Provide the [X, Y] coordinate of the cell's center where the given text is located.  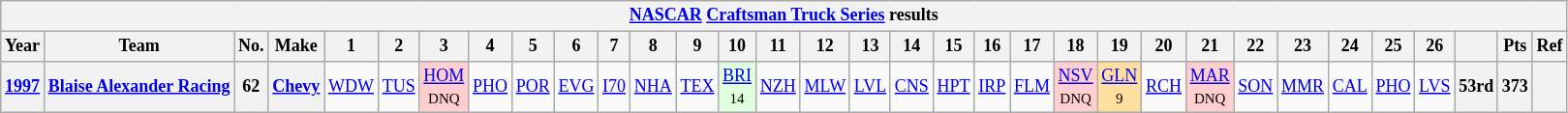
16 [992, 46]
62 [252, 87]
GLN9 [1120, 87]
18 [1075, 46]
CAL [1350, 87]
NHA [653, 87]
LVS [1435, 87]
14 [911, 46]
2 [399, 46]
BRI14 [738, 87]
WDW [352, 87]
FLM [1032, 87]
6 [576, 46]
HOMDNQ [444, 87]
4 [490, 46]
26 [1435, 46]
No. [252, 46]
22 [1255, 46]
I70 [614, 87]
17 [1032, 46]
MMR [1304, 87]
5 [533, 46]
53rd [1476, 87]
3 [444, 46]
Make [296, 46]
MARDNQ [1210, 87]
9 [697, 46]
Blaise Alexander Racing [138, 87]
RCH [1164, 87]
8 [653, 46]
HPT [953, 87]
TUS [399, 87]
15 [953, 46]
1997 [23, 87]
SON [1255, 87]
MLW [825, 87]
25 [1393, 46]
EVG [576, 87]
NSVDNQ [1075, 87]
Chevy [296, 87]
24 [1350, 46]
23 [1304, 46]
NZH [778, 87]
POR [533, 87]
1 [352, 46]
LVL [870, 87]
12 [825, 46]
Pts [1515, 46]
Ref [1550, 46]
10 [738, 46]
TEX [697, 87]
21 [1210, 46]
CNS [911, 87]
IRP [992, 87]
19 [1120, 46]
7 [614, 46]
20 [1164, 46]
Team [138, 46]
11 [778, 46]
Year [23, 46]
NASCAR Craftsman Truck Series results [784, 15]
13 [870, 46]
373 [1515, 87]
